Pinpoint the cell where the given text exists, returning its [X, Y] midpoint coordinate. 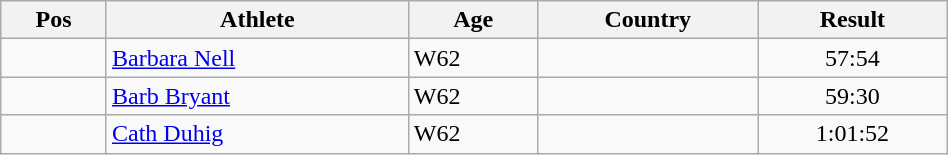
59:30 [853, 96]
Athlete [257, 20]
Result [853, 20]
Barbara Nell [257, 58]
Pos [54, 20]
Age [473, 20]
Country [648, 20]
Cath Duhig [257, 134]
Barb Bryant [257, 96]
57:54 [853, 58]
1:01:52 [853, 134]
